Scan for the cell matching the given text and deliver its (x, y) coordinate at center. 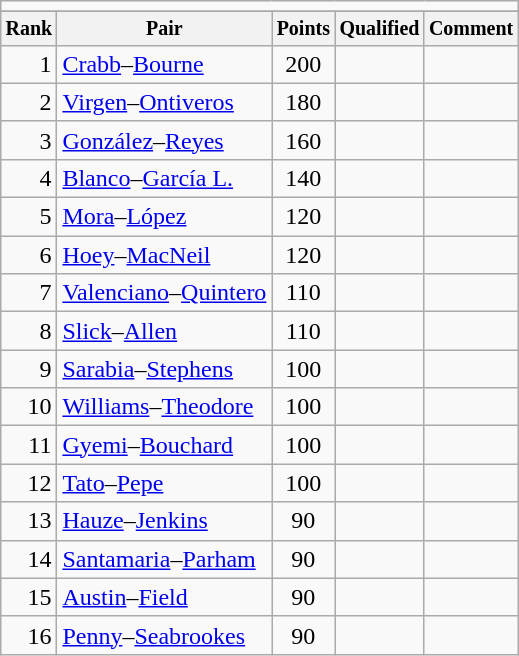
Mora–López (164, 217)
180 (304, 102)
3 (29, 140)
140 (304, 178)
Sarabia–Stephens (164, 369)
2 (29, 102)
200 (304, 64)
Comment (471, 28)
6 (29, 255)
16 (29, 635)
Penny–Seabrookes (164, 635)
10 (29, 407)
4 (29, 178)
Hauze–Jenkins (164, 521)
Virgen–Ontiveros (164, 102)
Gyemi–Bouchard (164, 445)
12 (29, 483)
Valenciano–Quintero (164, 293)
Austin–Field (164, 597)
Santamaria–Parham (164, 559)
Williams–Theodore (164, 407)
Slick–Allen (164, 331)
160 (304, 140)
Hoey–MacNeil (164, 255)
8 (29, 331)
1 (29, 64)
Rank (29, 28)
Crabb–Bourne (164, 64)
15 (29, 597)
5 (29, 217)
9 (29, 369)
Blanco–García L. (164, 178)
Points (304, 28)
Pair (164, 28)
González–Reyes (164, 140)
11 (29, 445)
Tato–Pepe (164, 483)
7 (29, 293)
Qualified (380, 28)
13 (29, 521)
14 (29, 559)
